Scan for the cell matching the given text and deliver its (X, Y) coordinate at center. 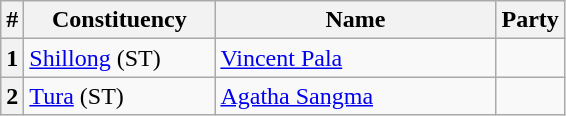
Party (530, 20)
Constituency (120, 20)
Shillong (ST) (120, 58)
# (12, 20)
Tura (ST) (120, 96)
Name (356, 20)
Vincent Pala (356, 58)
Agatha Sangma (356, 96)
1 (12, 58)
2 (12, 96)
